Find where the given text appears and provide that cell's center as [x, y] coordinate. 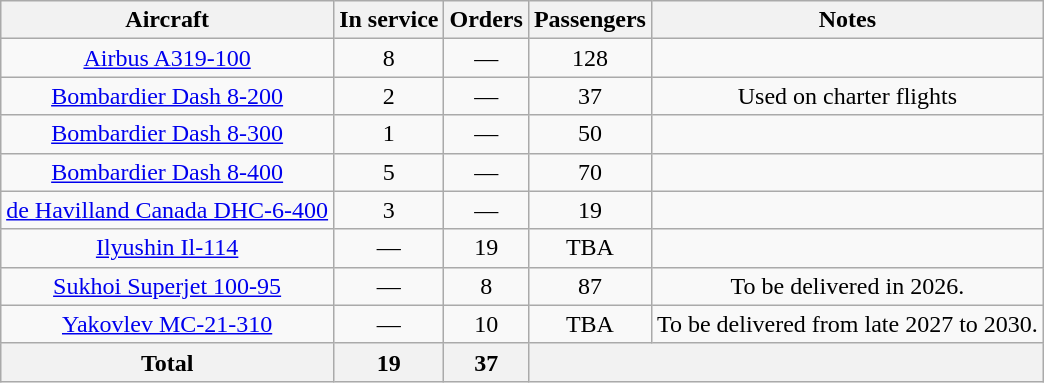
5 [389, 172]
50 [590, 134]
Ilyushin Il-114 [168, 248]
Aircraft [168, 20]
Bombardier Dash 8-200 [168, 96]
Yakovlev MC-21-310 [168, 324]
To be delivered from late 2027 to 2030. [847, 324]
Notes [847, 20]
de Havilland Canada DHC-6-400 [168, 210]
To be delivered in 2026. [847, 286]
1 [389, 134]
Airbus A319-100 [168, 58]
2 [389, 96]
Bombardier Dash 8-300 [168, 134]
Total [168, 362]
128 [590, 58]
Sukhoi Superjet 100-95 [168, 286]
In service [389, 20]
Orders [486, 20]
70 [590, 172]
Used on charter flights [847, 96]
Passengers [590, 20]
10 [486, 324]
87 [590, 286]
Bombardier Dash 8-400 [168, 172]
3 [389, 210]
